Search for the cell housing the specified text and yield its (X, Y) center coordinate. 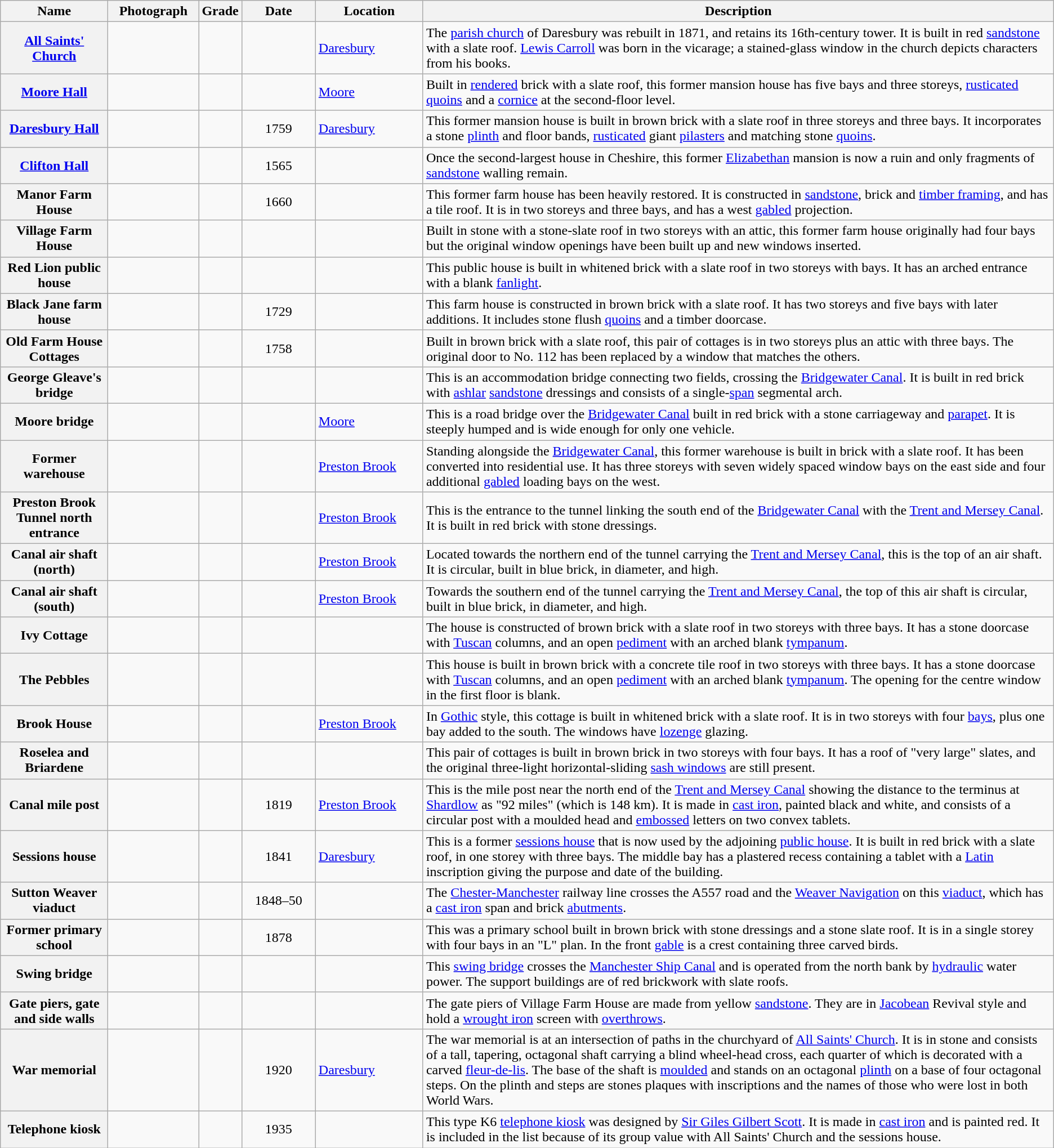
1565 (278, 166)
George Gleave's bridge (54, 385)
Red Lion public house (54, 275)
Old Farm House Cottages (54, 348)
Canal air shaft (north) (54, 562)
1878 (278, 937)
Daresbury Hall (54, 128)
The Pebbles (54, 680)
Once the second-largest house in Cheshire, this former Elizabethan mansion is now a ruin and only fragments of sandstone walling remain. (738, 166)
1819 (278, 805)
Swing bridge (54, 974)
Canal mile post (54, 805)
1920 (278, 1070)
Location (369, 11)
1935 (278, 1129)
1848–50 (278, 901)
Grade (220, 11)
Manor Farm House (54, 202)
1841 (278, 856)
1758 (278, 348)
Black Jane farm house (54, 312)
Roselea and Briardene (54, 760)
This public house is built in whitened brick with a slate roof in two storeys with bays. It has an arched entrance with a blank fanlight. (738, 275)
Sessions house (54, 856)
Sutton Weaver viaduct (54, 901)
Moore bridge (54, 421)
Former warehouse (54, 466)
1759 (278, 128)
1660 (278, 202)
Photograph (153, 11)
Date (278, 11)
Telephone kiosk (54, 1129)
Name (54, 11)
Village Farm House (54, 239)
Ivy Cottage (54, 635)
Former primary school (54, 937)
Canal air shaft (south) (54, 599)
All Saints' Church (54, 48)
Preston Brook Tunnel north entrance (54, 518)
Description (738, 11)
War memorial (54, 1070)
Brook House (54, 724)
Clifton Hall (54, 166)
Gate piers, gate and side walls (54, 1010)
1729 (278, 312)
Moore Hall (54, 92)
The Chester-Manchester railway line crosses the A557 road and the Weaver Navigation on this viaduct, which has a cast iron span and brick abutments. (738, 901)
